Provide the [X, Y] coordinate of the cell's center where the given text is located.  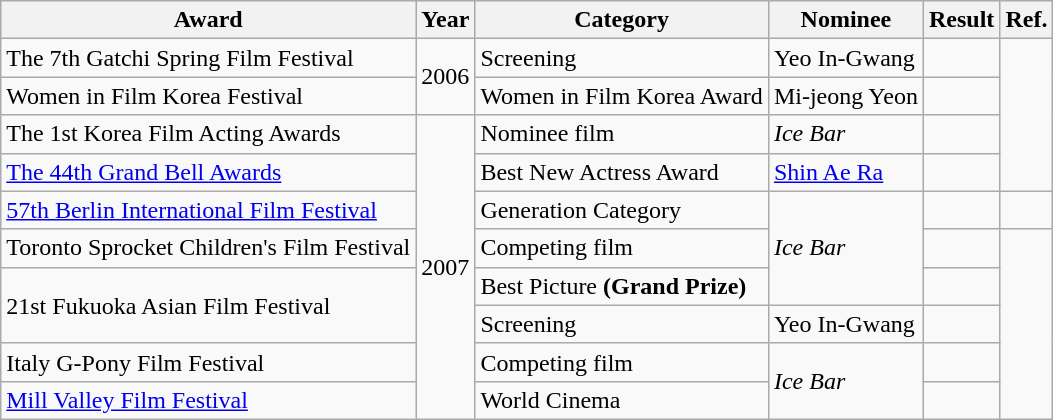
Ref. [1026, 20]
Generation Category [622, 210]
Year [446, 20]
Women in Film Korea Award [622, 96]
Award [208, 20]
Italy G-Pony Film Festival [208, 362]
Result [961, 20]
57th Berlin International Film Festival [208, 210]
Best Picture (Grand Prize) [622, 286]
21st Fukuoka Asian Film Festival [208, 305]
The 44th Grand Bell Awards [208, 172]
Women in Film Korea Festival [208, 96]
Toronto Sprocket Children's Film Festival [208, 248]
The 7th Gatchi Spring Film Festival [208, 58]
Best New Actress Award [622, 172]
Shin Ae Ra [846, 172]
Mill Valley Film Festival [208, 400]
Mi-jeong Yeon [846, 96]
Category [622, 20]
2006 [446, 77]
Nominee film [622, 134]
The 1st Korea Film Acting Awards [208, 134]
2007 [446, 267]
World Cinema [622, 400]
Nominee [846, 20]
